From the cell containing the given text, extract its center point as (X, Y) coordinate. 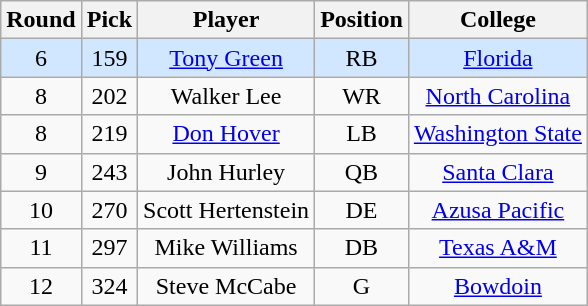
G (362, 286)
Azusa Pacific (498, 210)
Bowdoin (498, 286)
9 (41, 172)
243 (109, 172)
Position (362, 20)
6 (41, 58)
11 (41, 248)
Florida (498, 58)
Washington State (498, 134)
RB (362, 58)
Tony Green (226, 58)
202 (109, 96)
297 (109, 248)
LB (362, 134)
John Hurley (226, 172)
Texas A&M (498, 248)
270 (109, 210)
DE (362, 210)
Santa Clara (498, 172)
College (498, 20)
219 (109, 134)
10 (41, 210)
QB (362, 172)
159 (109, 58)
Player (226, 20)
Round (41, 20)
Mike Williams (226, 248)
Steve McCabe (226, 286)
324 (109, 286)
Walker Lee (226, 96)
North Carolina (498, 96)
12 (41, 286)
Pick (109, 20)
Don Hover (226, 134)
DB (362, 248)
Scott Hertenstein (226, 210)
WR (362, 96)
